Output the [x, y] coordinate of the center of the cell containing the given text.  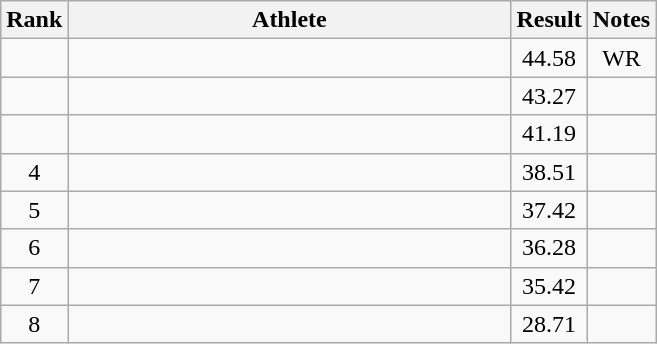
Rank [34, 20]
41.19 [549, 134]
44.58 [549, 58]
7 [34, 286]
36.28 [549, 248]
35.42 [549, 286]
Result [549, 20]
43.27 [549, 96]
6 [34, 248]
28.71 [549, 324]
5 [34, 210]
8 [34, 324]
WR [621, 58]
37.42 [549, 210]
38.51 [549, 172]
Athlete [290, 20]
4 [34, 172]
Notes [621, 20]
